From the cell containing the given text, extract its center point as [X, Y] coordinate. 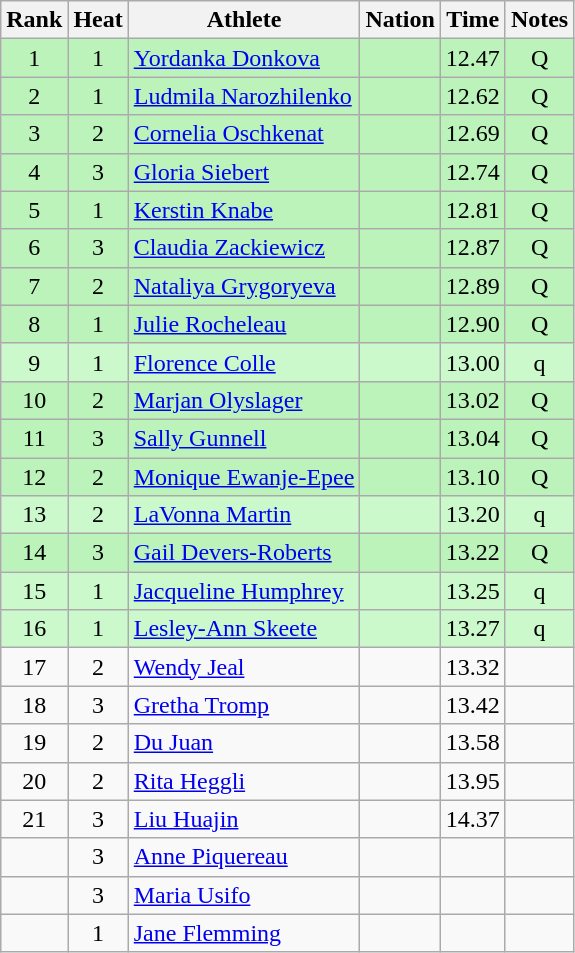
12.62 [472, 96]
9 [34, 362]
13.95 [472, 781]
12.81 [472, 210]
Wendy Jeal [244, 667]
Anne Piquereau [244, 857]
Nation [400, 20]
Liu Huajin [244, 819]
Athlete [244, 20]
Ludmila Narozhilenko [244, 96]
LaVonna Martin [244, 515]
12.74 [472, 172]
7 [34, 286]
Maria Usifo [244, 895]
14.37 [472, 819]
Rank [34, 20]
12.89 [472, 286]
13.10 [472, 477]
12.87 [472, 248]
Time [472, 20]
Cornelia Oschkenat [244, 134]
Lesley-Ann Skeete [244, 629]
Gail Devers-Roberts [244, 553]
13.42 [472, 705]
17 [34, 667]
13.58 [472, 743]
5 [34, 210]
13 [34, 515]
Notes [539, 20]
4 [34, 172]
Yordanka Donkova [244, 58]
Nataliya Grygoryeva [244, 286]
12.69 [472, 134]
13.04 [472, 438]
18 [34, 705]
Gretha Tromp [244, 705]
12 [34, 477]
12.47 [472, 58]
16 [34, 629]
13.32 [472, 667]
11 [34, 438]
Du Juan [244, 743]
Sally Gunnell [244, 438]
Rita Heggli [244, 781]
13.22 [472, 553]
13.02 [472, 400]
Claudia Zackiewicz [244, 248]
14 [34, 553]
20 [34, 781]
6 [34, 248]
15 [34, 591]
19 [34, 743]
Kerstin Knabe [244, 210]
Monique Ewanje-Epee [244, 477]
Marjan Olyslager [244, 400]
13.20 [472, 515]
13.27 [472, 629]
13.00 [472, 362]
Jacqueline Humphrey [244, 591]
Gloria Siebert [244, 172]
12.90 [472, 324]
10 [34, 400]
Jane Flemming [244, 933]
Heat [98, 20]
8 [34, 324]
Julie Rocheleau [244, 324]
13.25 [472, 591]
Florence Colle [244, 362]
21 [34, 819]
